Capture the cell that displays the provided text and extract its (X, Y) central coordinate. 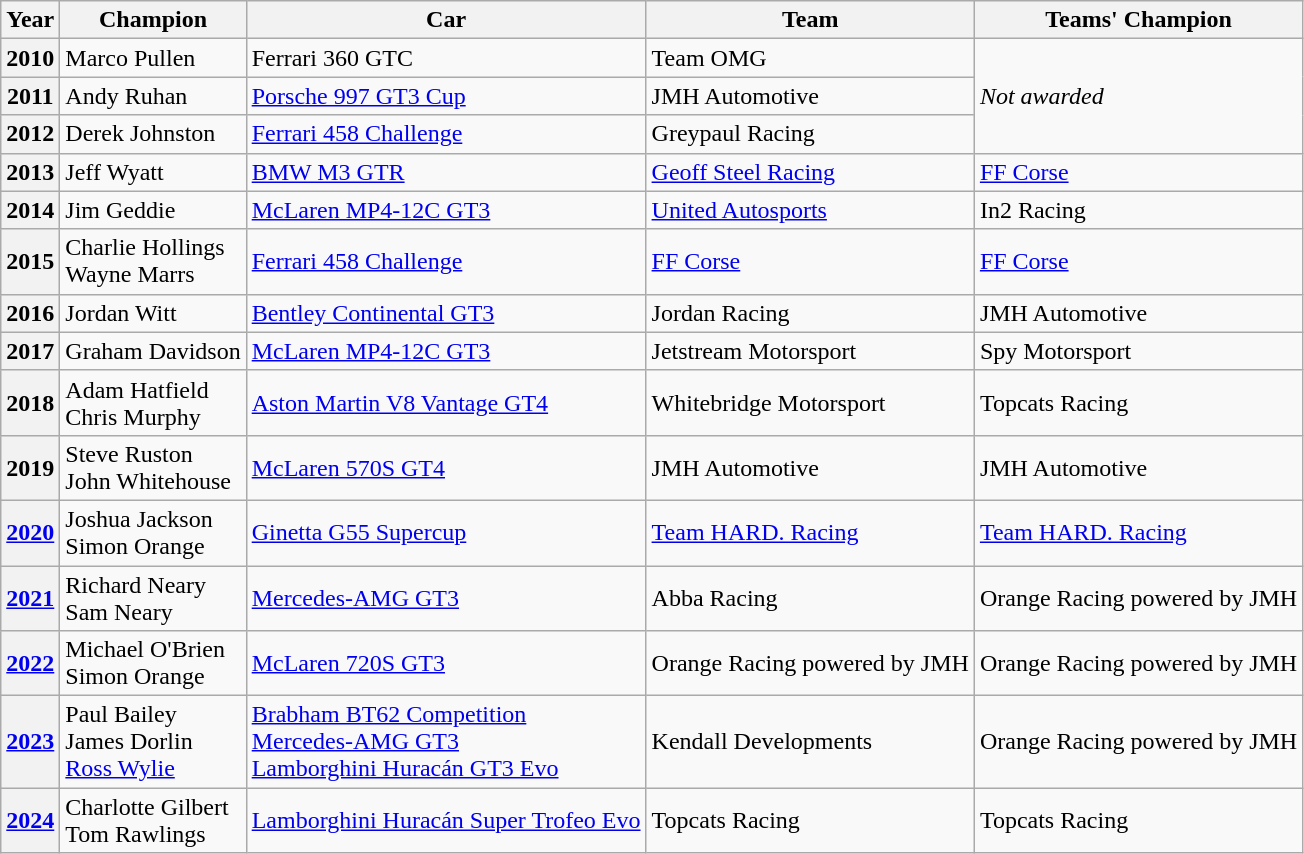
Team OMG (810, 58)
Porsche 997 GT3 Cup (446, 96)
Aston Martin V8 Vantage GT4 (446, 402)
Joshua Jackson Simon Orange (153, 532)
Derek Johnston (153, 134)
Jetstream Motorsport (810, 351)
2018 (30, 402)
2023 (30, 742)
2022 (30, 664)
Team (810, 20)
2016 (30, 313)
Not awarded (1138, 96)
2011 (30, 96)
McLaren 720S GT3 (446, 664)
Richard Neary Sam Neary (153, 598)
Paul Bailey James Dorlin Ross Wylie (153, 742)
Car (446, 20)
Abba Racing (810, 598)
United Autosports (810, 210)
Charlie Hollings Wayne Marrs (153, 262)
2015 (30, 262)
BMW M3 GTR (446, 172)
Ginetta G55 Supercup (446, 532)
Jim Geddie (153, 210)
Teams' Champion (1138, 20)
Geoff Steel Racing (810, 172)
2019 (30, 468)
Jordan Witt (153, 313)
Jordan Racing (810, 313)
Charlotte Gilbert Tom Rawlings (153, 820)
Ferrari 360 GTC (446, 58)
2020 (30, 532)
2017 (30, 351)
Marco Pullen (153, 58)
2013 (30, 172)
Jeff Wyatt (153, 172)
McLaren 570S GT4 (446, 468)
2014 (30, 210)
Champion (153, 20)
Andy Ruhan (153, 96)
2024 (30, 820)
Spy Motorsport (1138, 351)
Mercedes-AMG GT3 (446, 598)
Adam Hatfield Chris Murphy (153, 402)
2021 (30, 598)
2012 (30, 134)
Michael O'Brien Simon Orange (153, 664)
Year (30, 20)
Graham Davidson (153, 351)
Brabham BT62 CompetitionMercedes-AMG GT3Lamborghini Huracán GT3 Evo (446, 742)
Whitebridge Motorsport (810, 402)
Steve Ruston John Whitehouse (153, 468)
Kendall Developments (810, 742)
Lamborghini Huracán Super Trofeo Evo (446, 820)
2010 (30, 58)
Greypaul Racing (810, 134)
Bentley Continental GT3 (446, 313)
In2 Racing (1138, 210)
